Provide the [x, y] coordinate of the cell's center where the given text is located.  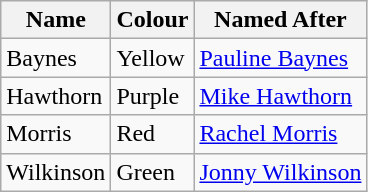
Jonny Wilkinson [280, 172]
Mike Hawthorn [280, 96]
Hawthorn [56, 96]
Rachel Morris [280, 134]
Red [152, 134]
Baynes [56, 58]
Name [56, 20]
Green [152, 172]
Morris [56, 134]
Named After [280, 20]
Purple [152, 96]
Colour [152, 20]
Yellow [152, 58]
Pauline Baynes [280, 58]
Wilkinson [56, 172]
